Pinpoint the cell where the given text exists, returning its (X, Y) midpoint coordinate. 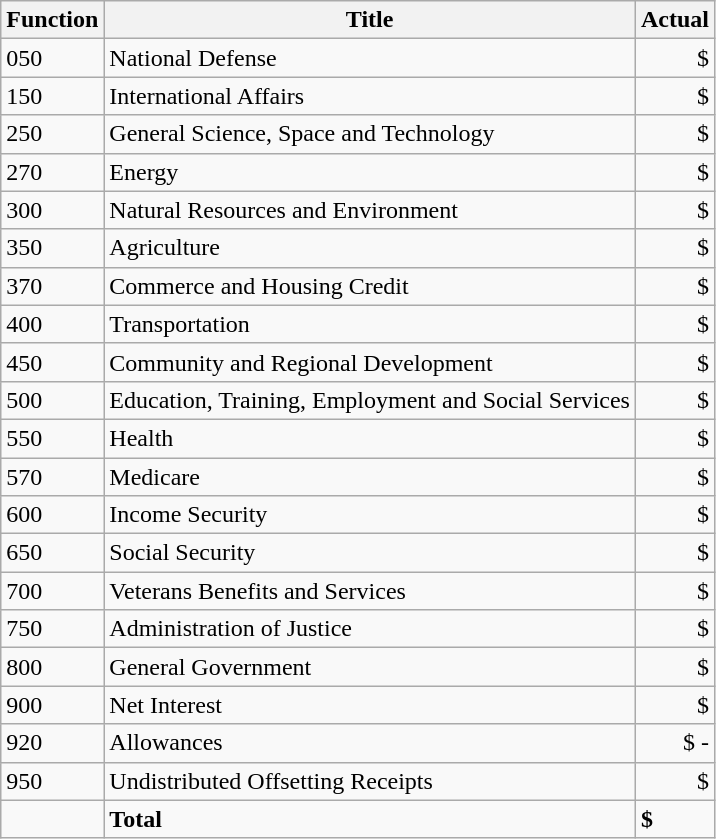
Transportation (370, 324)
350 (52, 248)
Energy (370, 172)
Income Security (370, 515)
450 (52, 362)
Natural Resources and Environment (370, 210)
General Science, Space and Technology (370, 134)
$ - (674, 743)
300 (52, 210)
600 (52, 515)
Actual (674, 20)
800 (52, 667)
Net Interest (370, 705)
Title (370, 20)
920 (52, 743)
National Defense (370, 58)
Function (52, 20)
400 (52, 324)
900 (52, 705)
950 (52, 781)
Community and Regional Development (370, 362)
Social Security (370, 553)
Undistributed Offsetting Receipts (370, 781)
050 (52, 58)
Education, Training, Employment and Social Services (370, 400)
Total (370, 819)
Administration of Justice (370, 629)
Medicare (370, 477)
650 (52, 553)
270 (52, 172)
Veterans Benefits and Services (370, 591)
150 (52, 96)
570 (52, 477)
550 (52, 438)
250 (52, 134)
750 (52, 629)
International Affairs (370, 96)
Commerce and Housing Credit (370, 286)
Allowances (370, 743)
500 (52, 400)
Health (370, 438)
370 (52, 286)
General Government (370, 667)
Agriculture (370, 248)
700 (52, 591)
